Identify which cell holds the provided text, then report its [X, Y] central coordinate. 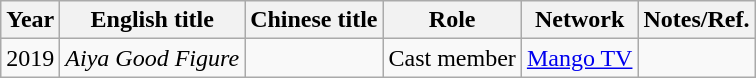
2019 [30, 58]
Year [30, 20]
Mango TV [580, 58]
Network [580, 20]
Cast member [452, 58]
Notes/Ref. [696, 20]
Chinese title [314, 20]
Aiya Good Figure [152, 58]
English title [152, 20]
Role [452, 20]
